Return (x, y) of the center of cell containing provided text 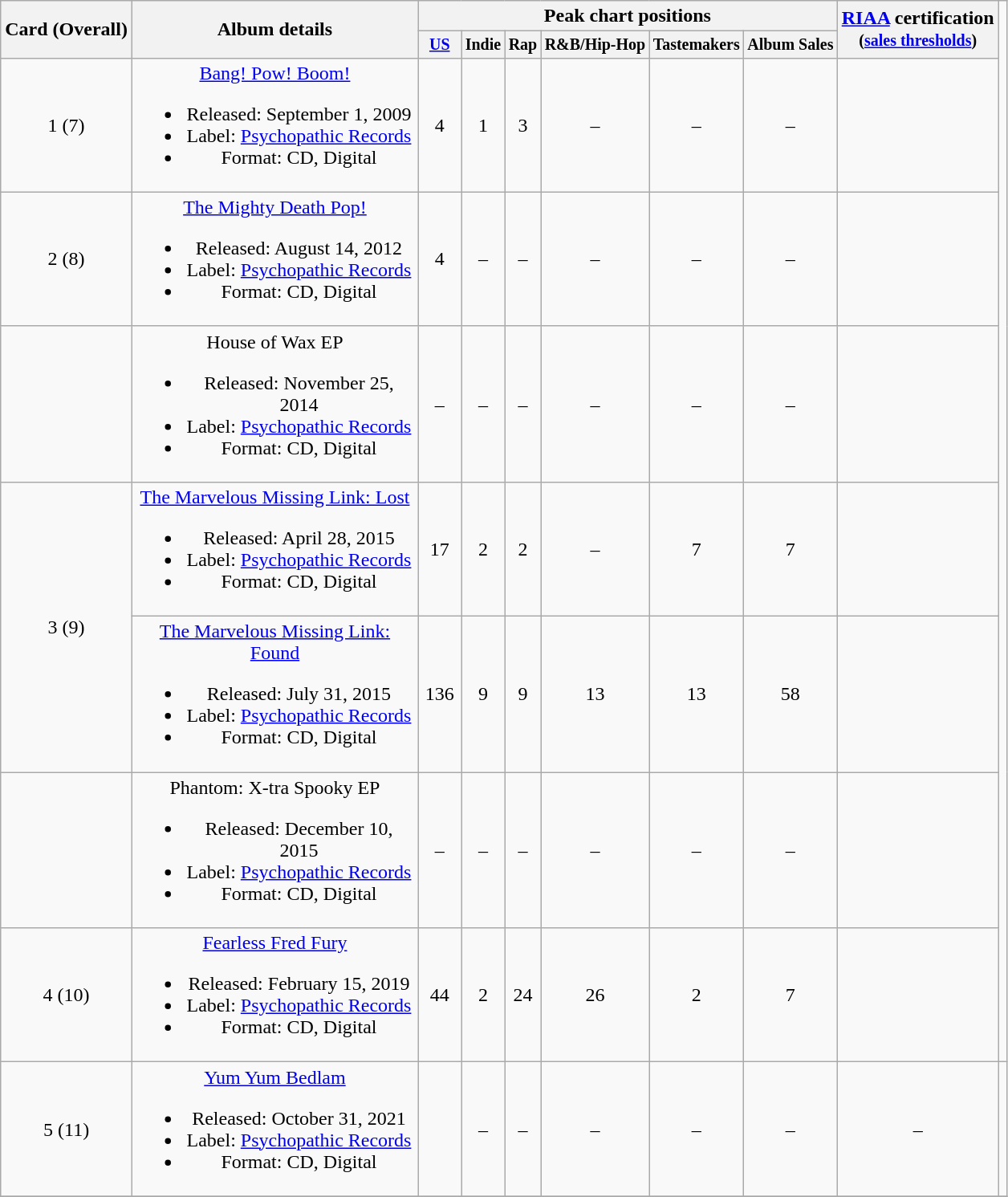
Card (Overall) (67, 30)
Tastemakers (697, 45)
2 (8) (67, 259)
Album Sales (791, 45)
3 (9) (67, 626)
Bang! Pow! Boom!Released: September 1, 2009Label: Psychopathic RecordsFormat: CD, Digital (274, 125)
Yum Yum BedlamReleased: October 31, 2021Label: Psychopathic RecordsFormat: CD, Digital (274, 1129)
R&B/Hip-Hop (595, 45)
44 (439, 995)
3 (523, 125)
The Marvelous Missing Link: FoundReleased: July 31, 2015Label: Psychopathic RecordsFormat: CD, Digital (274, 694)
4 (10) (67, 995)
House of Wax EPReleased: November 25, 2014Label: Psychopathic RecordsFormat: CD, Digital (274, 404)
24 (523, 995)
US (439, 45)
Fearless Fred FuryReleased: February 15, 2019Label: Psychopathic RecordsFormat: CD, Digital (274, 995)
1 (483, 125)
136 (439, 694)
Phantom: X-tra Spooky EPReleased: December 10, 2015Label: Psychopathic RecordsFormat: CD, Digital (274, 850)
Album details (274, 30)
17 (439, 549)
58 (791, 694)
RIAA certification(sales thresholds) (918, 30)
1 (7) (67, 125)
Peak chart positions (628, 16)
26 (595, 995)
Rap (523, 45)
The Marvelous Missing Link: LostReleased: April 28, 2015Label: Psychopathic RecordsFormat: CD, Digital (274, 549)
Indie (483, 45)
5 (11) (67, 1129)
The Mighty Death Pop!Released: August 14, 2012Label: Psychopathic RecordsFormat: CD, Digital (274, 259)
